Detect which cell encompasses the target text, then output its [X, Y] center coordinate. 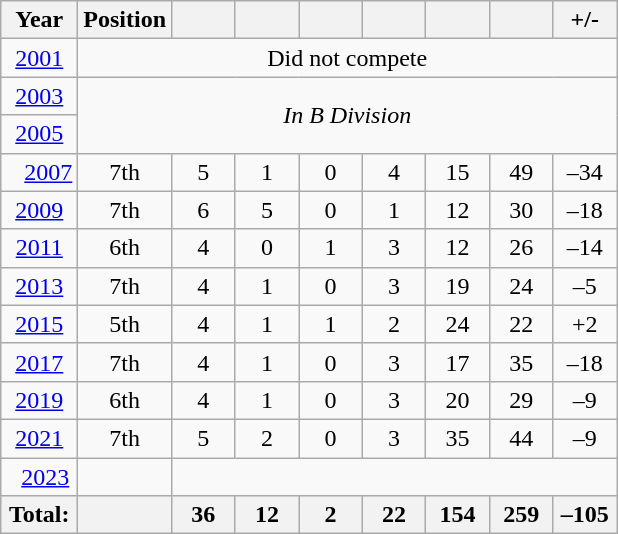
30 [521, 210]
+2 [585, 324]
2005 [40, 134]
Position [125, 20]
Total: [40, 515]
6 [204, 210]
2019 [40, 400]
259 [521, 515]
15 [458, 172]
2003 [40, 96]
–5 [585, 286]
2009 [40, 210]
Year [40, 20]
2007 [40, 172]
2013 [40, 286]
17 [458, 362]
44 [521, 438]
2023 [40, 477]
154 [458, 515]
In B Division [348, 115]
Did not compete [348, 58]
36 [204, 515]
49 [521, 172]
2017 [40, 362]
2011 [40, 248]
29 [521, 400]
–105 [585, 515]
2021 [40, 438]
19 [458, 286]
2015 [40, 324]
2001 [40, 58]
5th [125, 324]
–34 [585, 172]
26 [521, 248]
20 [458, 400]
–14 [585, 248]
+/- [585, 20]
